Detect which cell encompasses the target text, then output its [X, Y] center coordinate. 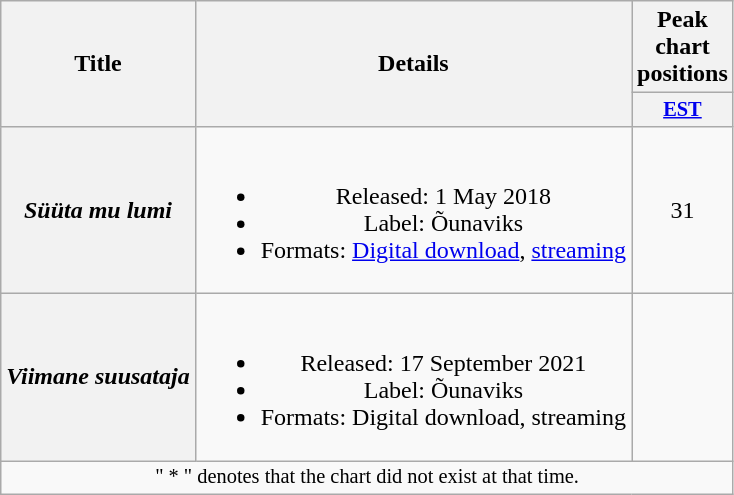
Viimane suusataja [98, 378]
Released: 1 May 2018Label: ÕunaviksFormats: Digital download, streaming [413, 210]
Details [413, 64]
" * " denotes that the chart did not exist at that time. [368, 478]
Peak chart positions [683, 47]
31 [683, 210]
EST [683, 110]
Süüta mu lumi [98, 210]
Released: 17 September 2021Label: ÕunaviksFormats: Digital download, streaming [413, 378]
Title [98, 64]
